Scan for the cell matching the given text and deliver its (X, Y) coordinate at center. 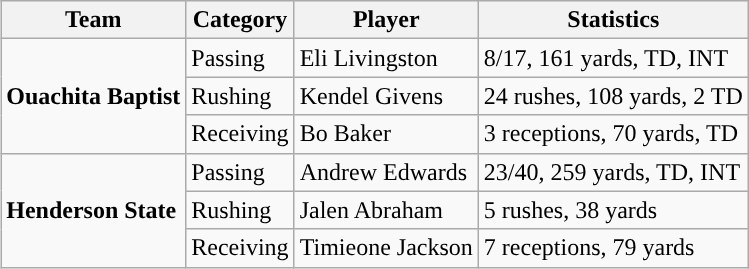
5 rushes, 38 yards (613, 210)
Timieone Jackson (386, 248)
Statistics (613, 20)
Player (386, 20)
Henderson State (94, 210)
Team (94, 20)
Ouachita Baptist (94, 96)
8/17, 161 yards, TD, INT (613, 58)
24 rushes, 108 yards, 2 TD (613, 96)
7 receptions, 79 yards (613, 248)
Kendel Givens (386, 96)
Bo Baker (386, 134)
Jalen Abraham (386, 210)
Category (240, 20)
3 receptions, 70 yards, TD (613, 134)
Eli Livingston (386, 58)
23/40, 259 yards, TD, INT (613, 172)
Andrew Edwards (386, 172)
